Determine the [x, y] coordinate at the center of the cell enclosing the given text.  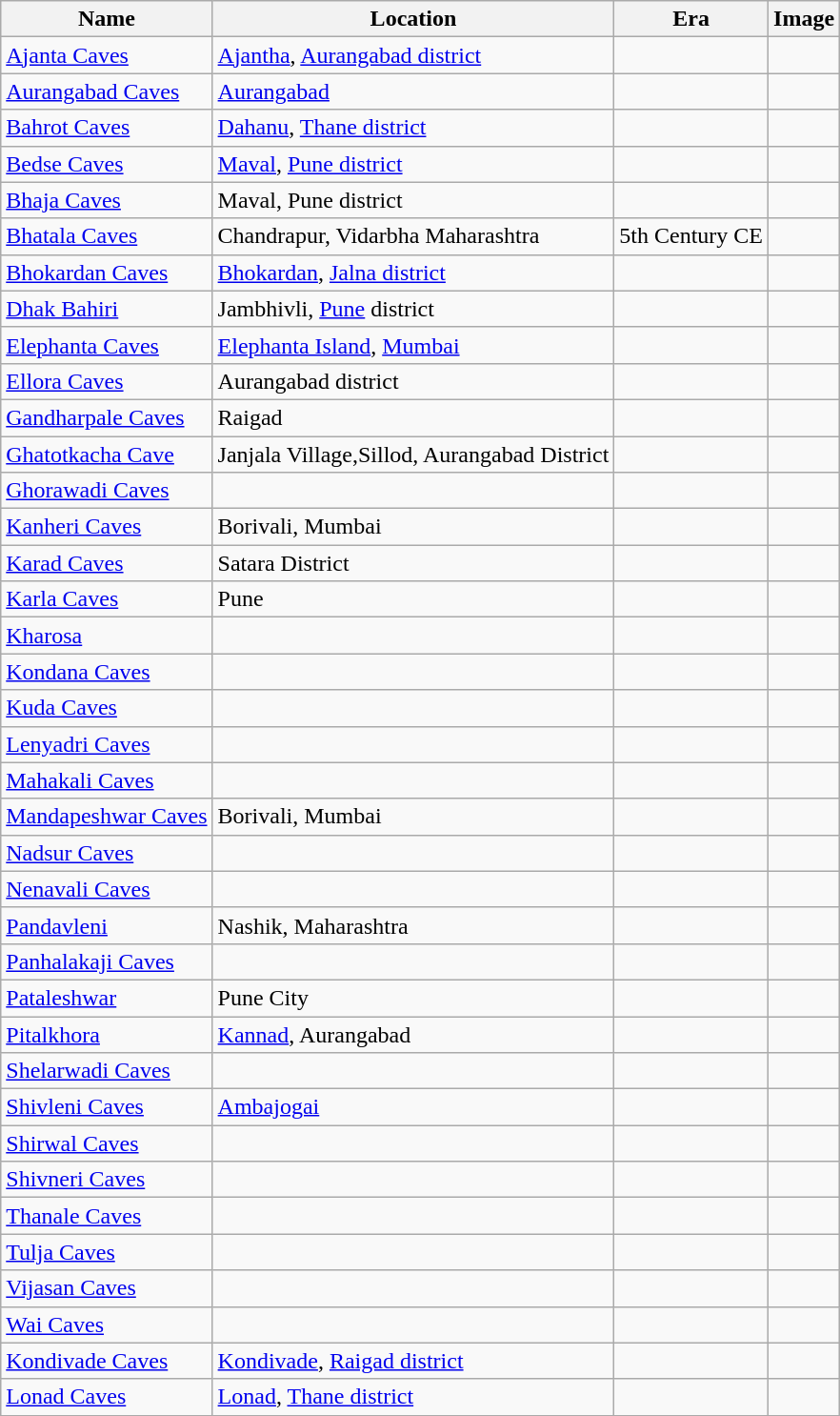
Pitalkhora [107, 1034]
Lonad, Thane district [413, 1397]
Aurangabad district [413, 381]
Aurangabad [413, 91]
Dhak Bahiri [107, 309]
Pune City [413, 998]
Shivneri Caves [107, 1180]
Raigad [413, 417]
Ambajogai [413, 1107]
Pune [413, 599]
Bedse Caves [107, 164]
Shelarwadi Caves [107, 1071]
Aurangabad Caves [107, 91]
Shivleni Caves [107, 1107]
Chandrapur, Vidarbha Maharashtra [413, 236]
Kondivade, Raigad district [413, 1361]
Tulja Caves [107, 1252]
Kondana Caves [107, 672]
Image [804, 19]
Bhatala Caves [107, 236]
Wai Caves [107, 1325]
Satara District [413, 563]
Kanheri Caves [107, 527]
Jambhivli, Pune district [413, 309]
Pandavleni [107, 925]
Mandapeshwar Caves [107, 817]
Lonad Caves [107, 1397]
Bhokardan, Jalna district [413, 273]
Karad Caves [107, 563]
Janjala Village,Sillod, Aurangabad District [413, 455]
Ellora Caves [107, 381]
Dahanu, Thane district [413, 128]
Location [413, 19]
Gandharpale Caves [107, 417]
Bhaja Caves [107, 200]
Ajanta Caves [107, 55]
Mahakali Caves [107, 780]
Kondivade Caves [107, 1361]
Kannad, Aurangabad [413, 1034]
Nadsur Caves [107, 853]
Era [691, 19]
Vijasan Caves [107, 1288]
Panhalakaji Caves [107, 961]
Name [107, 19]
Kharosa [107, 636]
Nenavali Caves [107, 889]
Karla Caves [107, 599]
Ghorawadi Caves [107, 491]
Lenyadri Caves [107, 744]
5th Century CE [691, 236]
Shirwal Caves [107, 1143]
Pataleshwar [107, 998]
Ajantha, Aurangabad district [413, 55]
Bahrot Caves [107, 128]
Ghatotkacha Cave [107, 455]
Elephanta Island, Mumbai [413, 345]
Elephanta Caves [107, 345]
Bhokardan Caves [107, 273]
Thanale Caves [107, 1216]
Kuda Caves [107, 708]
Nashik, Maharashtra [413, 925]
